Determine the [X, Y] coordinate at the center of the cell enclosing the given text.  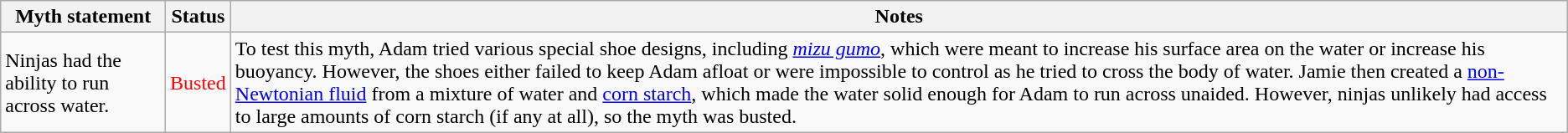
Busted [199, 82]
Notes [899, 17]
Ninjas had the ability to run across water. [84, 82]
Status [199, 17]
Myth statement [84, 17]
